Find where the given text appears and provide that cell's center as (x, y) coordinate. 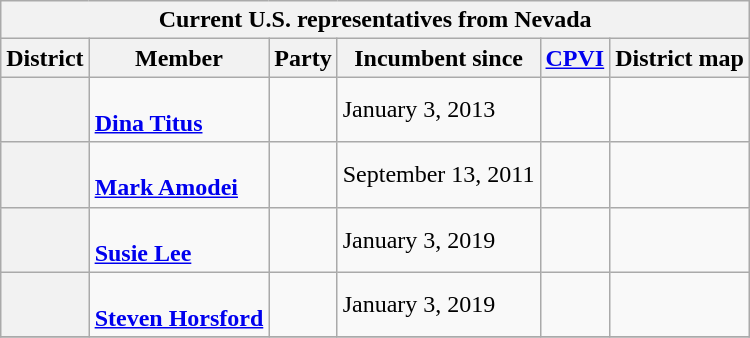
January 3, 2013 (438, 110)
District map (680, 58)
Party (303, 58)
Steven Horsford (179, 304)
Incumbent since (438, 58)
CPVI (575, 58)
Member (179, 58)
Mark Amodei (179, 174)
September 13, 2011 (438, 174)
District (45, 58)
Current U.S. representatives from Nevada (376, 20)
Susie Lee (179, 240)
Dina Titus (179, 110)
